Identify which cell holds the provided text, then report its [X, Y] central coordinate. 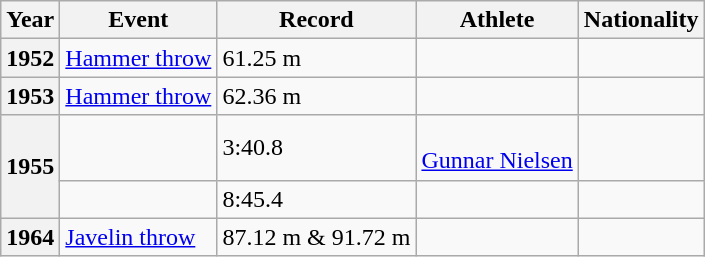
8:45.4 [316, 199]
Year [30, 20]
1953 [30, 96]
61.25 m [316, 58]
87.12 m & 91.72 m [316, 237]
1964 [30, 237]
Event [138, 20]
1952 [30, 58]
Javelin throw [138, 237]
Nationality [641, 20]
62.36 m [316, 96]
3:40.8 [316, 148]
Athlete [497, 20]
Record [316, 20]
1955 [30, 166]
Gunnar Nielsen [497, 148]
